Determine the [x, y] coordinate at the center of the cell enclosing the given text.  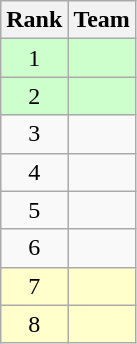
4 [34, 172]
8 [34, 324]
2 [34, 96]
1 [34, 58]
Team [102, 20]
3 [34, 134]
7 [34, 286]
5 [34, 210]
6 [34, 248]
Rank [34, 20]
